Extract the (X, Y) coordinate from the center of the cell holding the provided text.  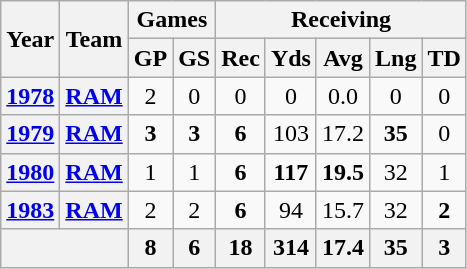
Yds (290, 58)
103 (290, 134)
8 (150, 248)
17.4 (342, 248)
19.5 (342, 172)
1980 (30, 172)
94 (290, 210)
GP (150, 58)
18 (241, 248)
0.0 (342, 96)
17.2 (342, 134)
1979 (30, 134)
Receiving (342, 20)
15.7 (342, 210)
Rec (241, 58)
GS (194, 58)
117 (290, 172)
Team (94, 39)
Games (172, 20)
Lng (396, 58)
1978 (30, 96)
Year (30, 39)
TD (444, 58)
Avg (342, 58)
314 (290, 248)
1983 (30, 210)
